Output the (x, y) coordinate of the center of the cell containing the given text.  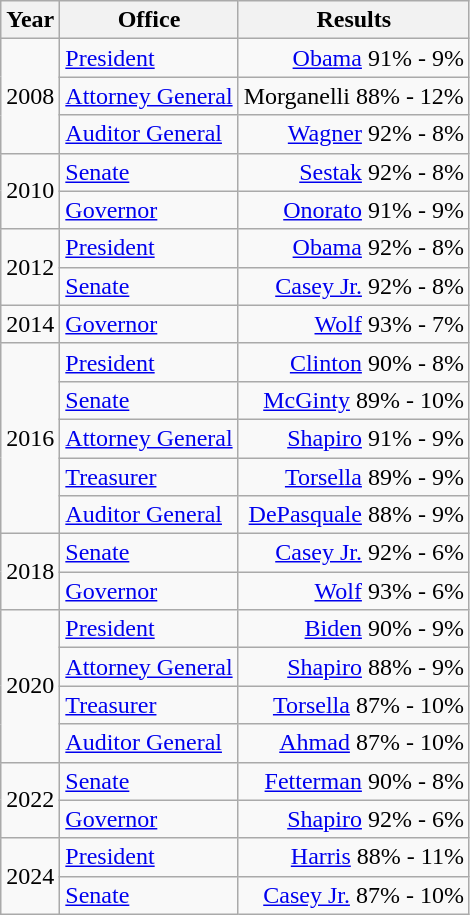
Torsella 87% - 10% (354, 705)
DePasquale 88% - 9% (354, 515)
Casey Jr. 92% - 6% (354, 553)
2024 (30, 876)
Ahmad 87% - 10% (354, 743)
Torsella 89% - 9% (354, 477)
2022 (30, 800)
2012 (30, 267)
Shapiro 91% - 9% (354, 438)
McGinty 89% - 10% (354, 400)
2020 (30, 686)
2016 (30, 438)
Shapiro 88% - 9% (354, 667)
Wagner 92% - 8% (354, 134)
Biden 90% - 9% (354, 629)
2014 (30, 324)
Shapiro 92% - 6% (354, 819)
2018 (30, 572)
2010 (30, 191)
Office (149, 20)
Casey Jr. 87% - 10% (354, 895)
Sestak 92% - 8% (354, 172)
2008 (30, 96)
Wolf 93% - 6% (354, 591)
Wolf 93% - 7% (354, 324)
Fetterman 90% - 8% (354, 781)
Morganelli 88% - 12% (354, 96)
Obama 92% - 8% (354, 248)
Clinton 90% - 8% (354, 362)
Harris 88% - 11% (354, 857)
Obama 91% - 9% (354, 58)
Year (30, 20)
Casey Jr. 92% - 8% (354, 286)
Results (354, 20)
Onorato 91% - 9% (354, 210)
